Detect which cell encompasses the target text, then output its [X, Y] center coordinate. 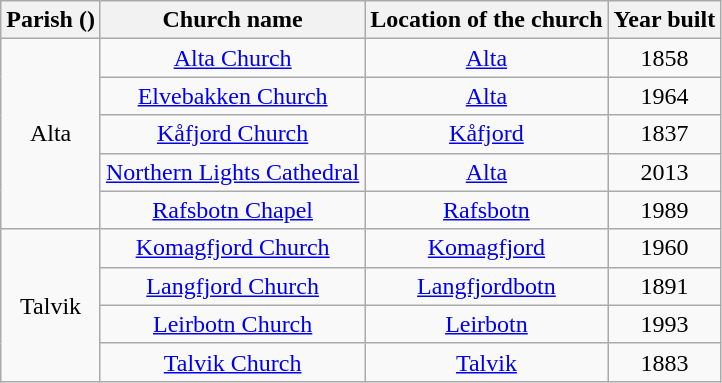
Location of the church [486, 20]
1891 [664, 286]
Komagfjord Church [232, 248]
Parish () [51, 20]
1837 [664, 134]
1964 [664, 96]
Year built [664, 20]
Langfjordbotn [486, 286]
2013 [664, 172]
Northern Lights Cathedral [232, 172]
Leirbotn [486, 324]
1993 [664, 324]
1989 [664, 210]
Church name [232, 20]
Kåfjord [486, 134]
Talvik Church [232, 362]
Kåfjord Church [232, 134]
Leirbotn Church [232, 324]
Alta Church [232, 58]
1960 [664, 248]
Langfjord Church [232, 286]
Rafsbotn Chapel [232, 210]
1858 [664, 58]
Elvebakken Church [232, 96]
Komagfjord [486, 248]
1883 [664, 362]
Rafsbotn [486, 210]
